Return (X, Y) of the center of cell containing provided text 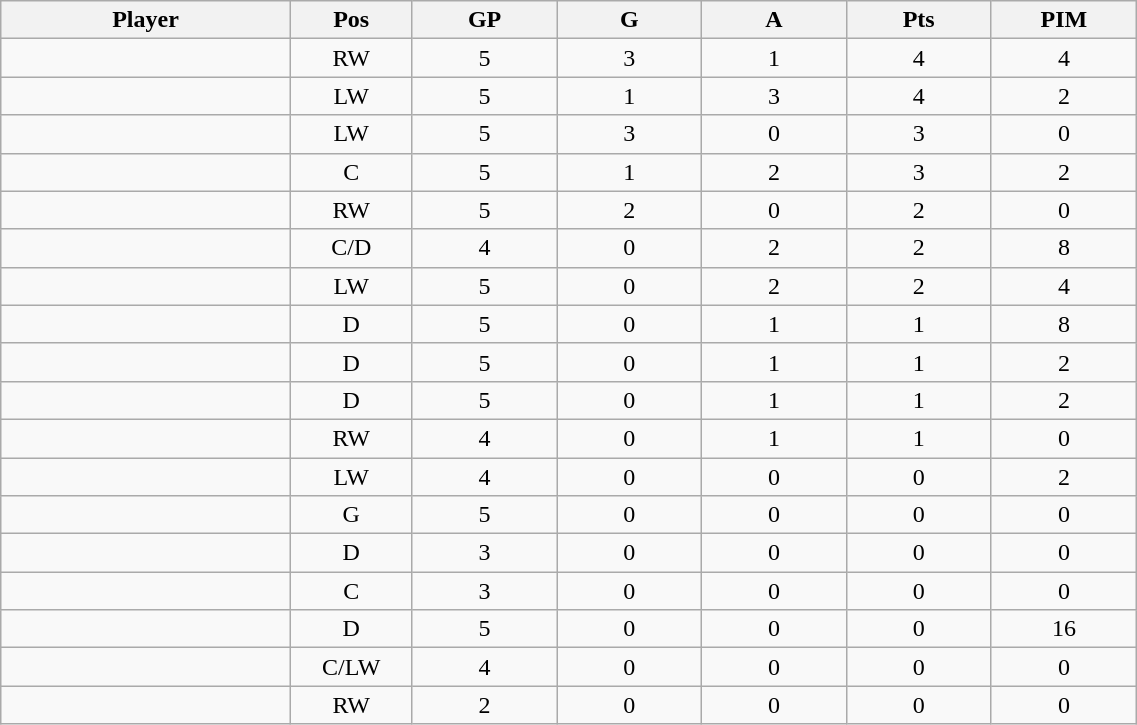
GP (484, 20)
Player (146, 20)
C/LW (351, 667)
A (774, 20)
Pos (351, 20)
C/D (351, 248)
PIM (1064, 20)
16 (1064, 629)
Pts (918, 20)
